Return the [x, y] coordinate for the center point of the cell that contains the specified text.  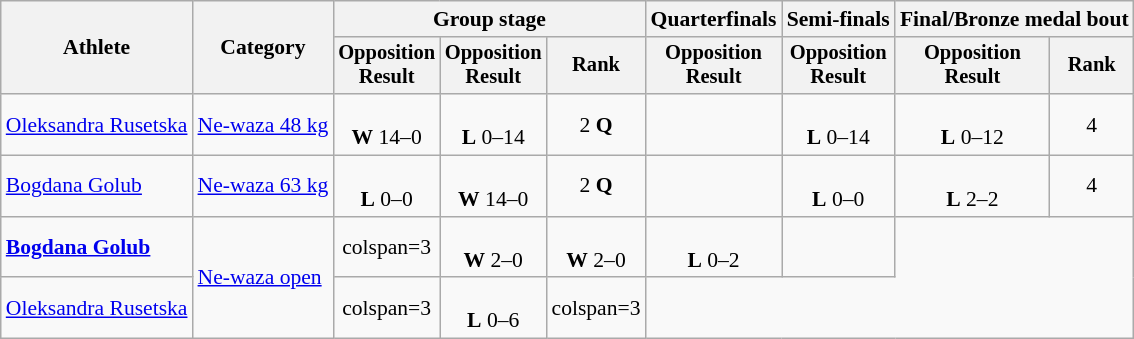
L 0–6 [494, 308]
Quarterfinals [714, 19]
Ne-waza 48 kg [264, 124]
Category [264, 48]
Final/Bronze medal bout [1014, 19]
L 0–12 [972, 124]
L 2–2 [972, 186]
Ne-waza 63 kg [264, 186]
Semi-finals [838, 19]
Group stage [489, 19]
L 0–2 [714, 248]
Ne-waza open [264, 278]
Athlete [97, 48]
